Find where the given text appears and provide that cell's center as (x, y) coordinate. 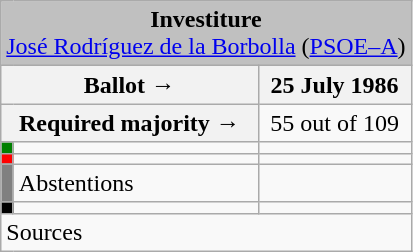
InvestitureJosé Rodríguez de la Borbolla (PSOE–A) (206, 34)
Sources (206, 232)
Abstentions (136, 183)
55 out of 109 (334, 123)
Required majority → (130, 123)
25 July 1986 (334, 85)
Ballot → (130, 85)
